Locate the cell with the specified text and output its (X, Y) center coordinate. 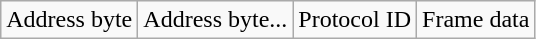
Address byte... (216, 20)
Protocol ID (355, 20)
Address byte (70, 20)
Frame data (476, 20)
